Scan for the cell matching the given text and deliver its [x, y] coordinate at center. 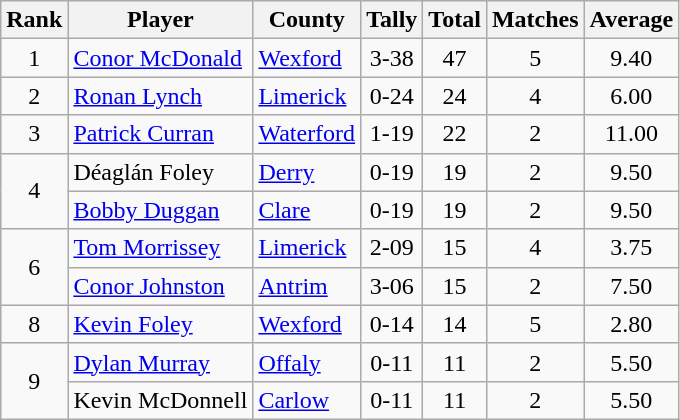
Patrick Curran [160, 134]
3 [34, 134]
Tally [392, 20]
Waterford [307, 134]
Ronan Lynch [160, 96]
0-14 [392, 324]
Dylan Murray [160, 362]
Matches [535, 20]
Kevin McDonnell [160, 400]
8 [34, 324]
Conor McDonald [160, 58]
9.40 [632, 58]
County [307, 20]
14 [455, 324]
Antrim [307, 286]
9 [34, 381]
22 [455, 134]
1-19 [392, 134]
Conor Johnston [160, 286]
24 [455, 96]
Kevin Foley [160, 324]
11.00 [632, 134]
47 [455, 58]
6 [34, 267]
Rank [34, 20]
1 [34, 58]
0-24 [392, 96]
Player [160, 20]
2-09 [392, 248]
6.00 [632, 96]
Carlow [307, 400]
Bobby Duggan [160, 210]
7.50 [632, 286]
Total [455, 20]
3.75 [632, 248]
2.80 [632, 324]
3-38 [392, 58]
Déaglán Foley [160, 172]
Derry [307, 172]
Clare [307, 210]
3-06 [392, 286]
Tom Morrissey [160, 248]
Average [632, 20]
Offaly [307, 362]
